Determine the (x, y) coordinate at the center of the cell enclosing the given text.  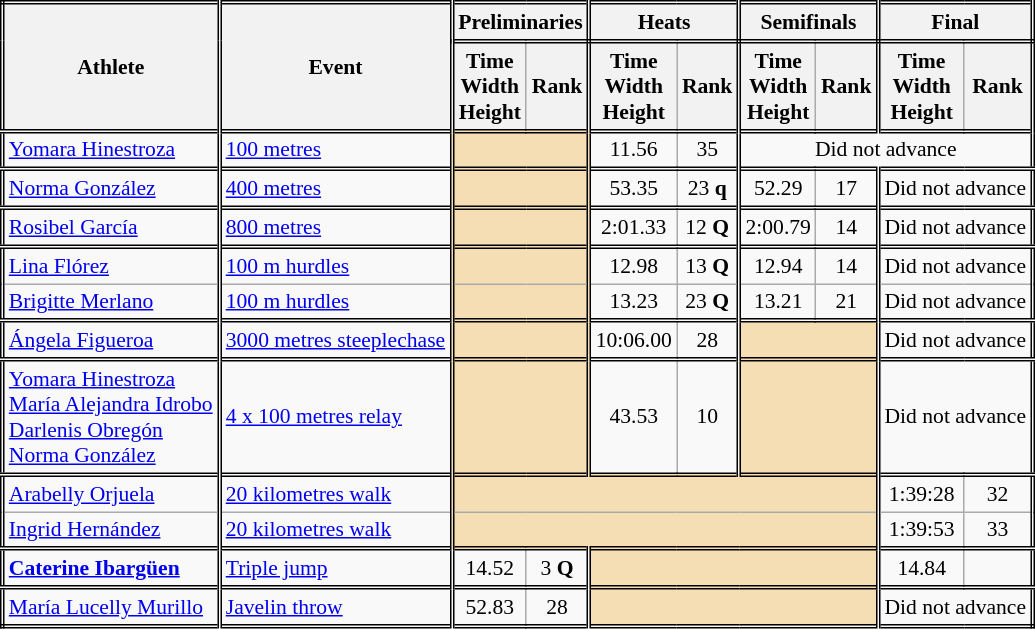
Caterine Ibargüen (110, 568)
13 Q (708, 266)
33 (998, 530)
4 x 100 metres relay (335, 418)
Heats (664, 22)
21 (847, 302)
23 Q (708, 302)
1:39:53 (921, 530)
Athlete (110, 67)
Arabelly Orjuela (110, 494)
400 metres (335, 190)
10 (708, 418)
12 Q (708, 228)
17 (847, 190)
Norma González (110, 190)
53.35 (633, 190)
1:39:28 (921, 494)
43.53 (633, 418)
13.23 (633, 302)
32 (998, 494)
11.56 (633, 150)
10:06.00 (633, 340)
Javelin throw (335, 608)
María Lucelly Murillo (110, 608)
Final (956, 22)
Lina Flórez (110, 266)
800 metres (335, 228)
35 (708, 150)
Event (335, 67)
2:00.79 (778, 228)
Triple jump (335, 568)
Ángela Figueroa (110, 340)
23 q (708, 190)
52.83 (490, 608)
13.21 (778, 302)
2:01.33 (633, 228)
12.94 (778, 266)
3 Q (558, 568)
52.29 (778, 190)
Yomara Hinestroza (110, 150)
Semifinals (808, 22)
12.98 (633, 266)
Ingrid Hernández (110, 530)
Rosibel García (110, 228)
14.52 (490, 568)
Brigitte Merlano (110, 302)
14.84 (921, 568)
Yomara HinestrozaMaría Alejandra IdroboDarlenis ObregónNorma González (110, 418)
3000 metres steeplechase (335, 340)
Preliminaries (520, 22)
100 metres (335, 150)
